For the text-containing cell, return its midpoint in [X, Y] coordinate format. 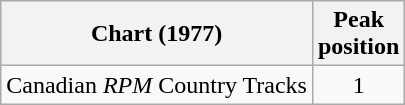
Peakposition [358, 34]
Chart (1977) [157, 34]
Canadian RPM Country Tracks [157, 85]
1 [358, 85]
